Provide the [X, Y] coordinate of the cell's center where the given text is located.  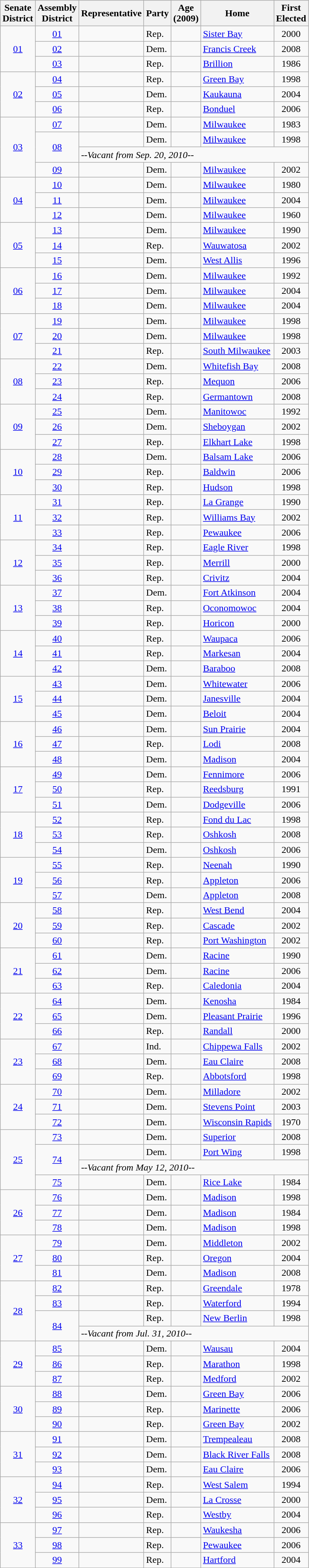
Horicon [237, 623]
1983 [291, 124]
FirstElected [291, 14]
Dodgeville [237, 804]
Baldwin [237, 472]
38 [57, 608]
West Salem [237, 1485]
SenateDistrict [18, 14]
85 [57, 1348]
Caledonia [237, 986]
Marathon [237, 1364]
97 [57, 1530]
Elkhart Lake [237, 442]
93 [57, 1470]
South Milwaukee [237, 351]
43 [57, 683]
83 [57, 1303]
57 [57, 895]
Westby [237, 1515]
54 [57, 850]
51 [57, 804]
Bonduel [237, 109]
Whitefish Bay [237, 366]
Greendale [237, 1288]
75 [57, 1182]
Abbotsford [237, 1076]
96 [57, 1515]
Wisconsin Rapids [237, 1122]
1978 [291, 1288]
Trempealeau [237, 1439]
Pleasant Prairie [237, 1016]
Waukesha [237, 1530]
58 [57, 910]
61 [57, 956]
La Grange [237, 502]
Age(2009) [186, 14]
Rice Lake [237, 1182]
86 [57, 1364]
77 [57, 1213]
74 [57, 1159]
36 [57, 578]
95 [57, 1500]
63 [57, 986]
50 [57, 789]
1960 [291, 215]
66 [57, 1031]
91 [57, 1439]
87 [57, 1379]
Superior [237, 1137]
West Allis [237, 260]
--Vacant from May 12, 2010-- [194, 1167]
39 [57, 623]
Ind. [157, 1046]
Chippewa Falls [237, 1046]
La Crosse [237, 1500]
59 [57, 926]
62 [57, 971]
34 [57, 548]
90 [57, 1424]
Balsam Lake [237, 457]
Stevens Point [237, 1107]
Oregon [237, 1258]
Cascade [237, 926]
Party [157, 14]
82 [57, 1288]
1980 [291, 185]
53 [57, 835]
Sheboygan [237, 426]
Randall [237, 1031]
78 [57, 1228]
Germantown [237, 396]
35 [57, 563]
--Vacant from Jul. 31, 2010-- [194, 1333]
Merrill [237, 563]
Beloit [237, 714]
Representative [111, 14]
Kenosha [237, 1001]
46 [57, 729]
Black River Falls [237, 1454]
79 [57, 1243]
Waupaca [237, 638]
Fort Atkinson [237, 593]
42 [57, 668]
Whitewater [237, 683]
45 [57, 714]
40 [57, 638]
55 [57, 865]
Sun Prairie [237, 729]
1991 [291, 789]
Wausau [237, 1348]
73 [57, 1137]
60 [57, 941]
68 [57, 1061]
Middleton [237, 1243]
67 [57, 1046]
92 [57, 1454]
99 [57, 1560]
49 [57, 774]
Oconomowoc [237, 608]
Port Washington [237, 941]
64 [57, 1001]
Hudson [237, 487]
94 [57, 1485]
84 [57, 1326]
--Vacant from Sep. 20, 2010-- [194, 154]
Marinette [237, 1409]
1970 [291, 1122]
80 [57, 1258]
Markesan [237, 653]
Fennimore [237, 774]
69 [57, 1076]
Reedsburg [237, 789]
New Berlin [237, 1318]
70 [57, 1092]
Mequon [237, 381]
72 [57, 1122]
52 [57, 820]
Sister Bay [237, 34]
Manitowoc [237, 411]
89 [57, 1409]
Hartford [237, 1560]
Crivitz [237, 578]
Home [237, 14]
Kaukauna [237, 94]
81 [57, 1273]
Baraboo [237, 668]
Brillion [237, 64]
Waterford [237, 1303]
76 [57, 1198]
Neenah [237, 865]
West Bend [237, 910]
Port Wing [237, 1152]
Medford [237, 1379]
37 [57, 593]
48 [57, 759]
71 [57, 1107]
47 [57, 744]
AssemblyDistrict [57, 14]
Wauwatosa [237, 245]
Janesville [237, 699]
56 [57, 880]
Francis Creek [237, 49]
88 [57, 1394]
Williams Bay [237, 517]
65 [57, 1016]
Milladore [237, 1092]
41 [57, 653]
Eagle River [237, 548]
Lodi [237, 744]
Fond du Lac [237, 820]
44 [57, 699]
1986 [291, 64]
98 [57, 1545]
